Capture the cell that displays the provided text and extract its (x, y) central coordinate. 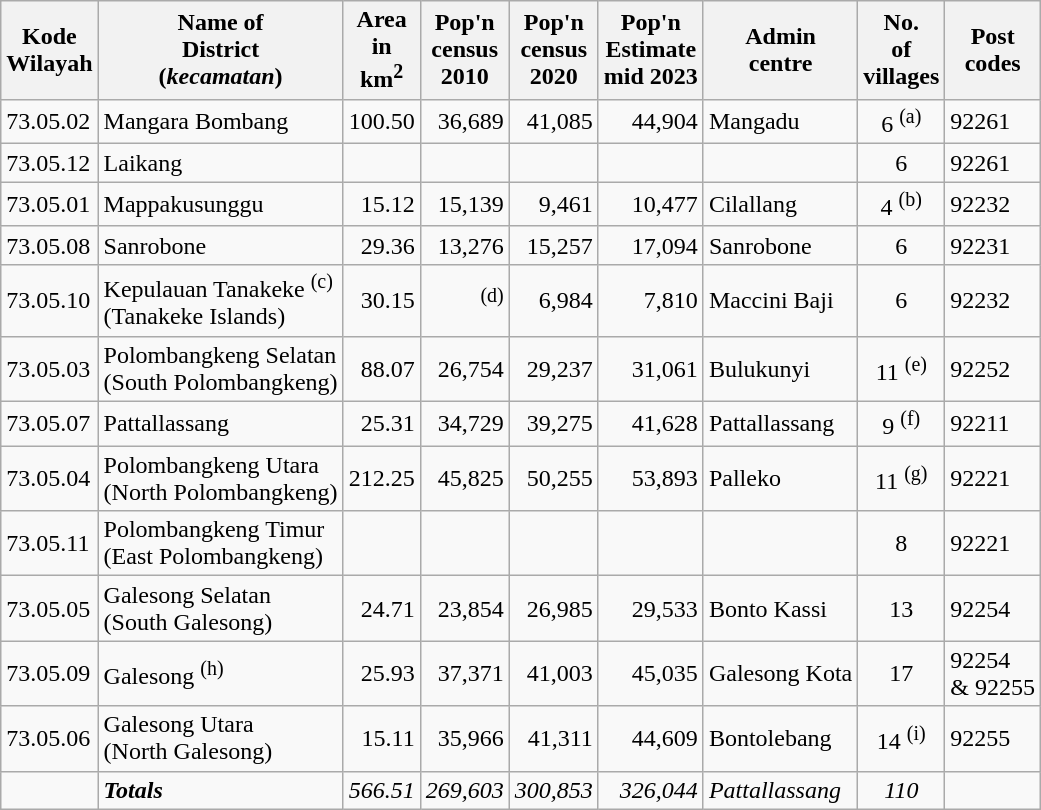
26,985 (554, 608)
31,061 (650, 368)
Mangara Bombang (220, 122)
Pop'nEstimatemid 2023 (650, 50)
15,139 (464, 204)
269,603 (464, 790)
Kode Wilayah (50, 50)
9,461 (554, 204)
92254 & 92255 (993, 674)
44,904 (650, 122)
11 (g) (902, 478)
13,276 (464, 245)
10,477 (650, 204)
11 (e) (902, 368)
Polombangkeng Utara (North Polombangkeng) (220, 478)
34,729 (464, 424)
35,966 (464, 738)
14 (i) (902, 738)
73.05.10 (50, 301)
17,094 (650, 245)
Pop'ncensus2020 (554, 50)
Bonto Kassi (780, 608)
100.50 (382, 122)
Pop'ncensus2010 (464, 50)
73.05.04 (50, 478)
41,085 (554, 122)
212.25 (382, 478)
Galesong Selatan (South Galesong) (220, 608)
15,257 (554, 245)
29,237 (554, 368)
29.36 (382, 245)
Maccini Baji (780, 301)
9 (f) (902, 424)
29,533 (650, 608)
45,035 (650, 674)
Palleko (780, 478)
110 (902, 790)
41,003 (554, 674)
Galesong (h) (220, 674)
6 (a) (902, 122)
92254 (993, 608)
23,854 (464, 608)
45,825 (464, 478)
Totals (220, 790)
73.05.11 (50, 544)
(d) (464, 301)
Mangadu (780, 122)
Polombangkeng Timur (East Polombangkeng) (220, 544)
73.05.09 (50, 674)
4 (b) (902, 204)
36,689 (464, 122)
92252 (993, 368)
41,628 (650, 424)
41,311 (554, 738)
30.15 (382, 301)
8 (902, 544)
44,609 (650, 738)
Bontolebang (780, 738)
50,255 (554, 478)
Kepulauan Tanakeke (c) (Tanakeke Islands) (220, 301)
Cilallang (780, 204)
Admincentre (780, 50)
Polombangkeng Selatan (South Polombangkeng) (220, 368)
73.05.02 (50, 122)
No. ofvillages (902, 50)
25.93 (382, 674)
88.07 (382, 368)
Name ofDistrict(kecamatan) (220, 50)
7,810 (650, 301)
15.11 (382, 738)
92255 (993, 738)
73.05.01 (50, 204)
73.05.06 (50, 738)
73.05.12 (50, 163)
15.12 (382, 204)
25.31 (382, 424)
53,893 (650, 478)
13 (902, 608)
Mappakusunggu (220, 204)
73.05.07 (50, 424)
39,275 (554, 424)
73.05.05 (50, 608)
6,984 (554, 301)
24.71 (382, 608)
Areain km2 (382, 50)
92231 (993, 245)
73.05.03 (50, 368)
73.05.08 (50, 245)
Bulukunyi (780, 368)
17 (902, 674)
Galesong Utara (North Galesong) (220, 738)
92211 (993, 424)
Postcodes (993, 50)
300,853 (554, 790)
566.51 (382, 790)
Laikang (220, 163)
37,371 (464, 674)
26,754 (464, 368)
326,044 (650, 790)
Galesong Kota (780, 674)
